Return [x, y] of the center of cell containing provided text 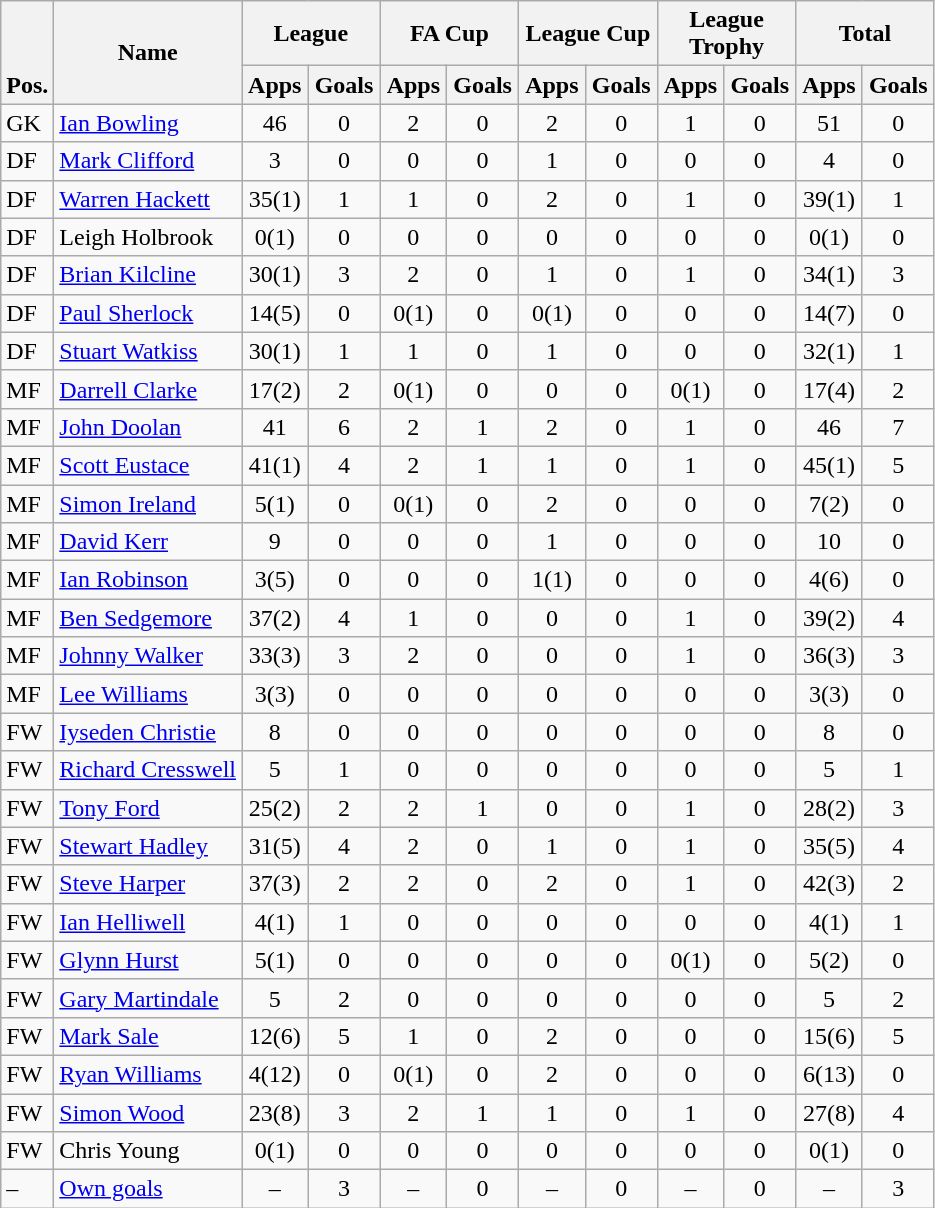
Name [148, 52]
Ian Bowling [148, 123]
42(3) [830, 884]
5(2) [830, 960]
32(1) [830, 351]
Scott Eustace [148, 465]
12(6) [276, 1036]
Darrell Clarke [148, 389]
Own goals [148, 1189]
6(13) [830, 1074]
Simon Wood [148, 1113]
35(1) [276, 199]
David Kerr [148, 542]
Leigh Holbrook [148, 237]
17(4) [830, 389]
Stuart Watkiss [148, 351]
GK [28, 123]
4(6) [830, 580]
Ian Robinson [148, 580]
Gary Martindale [148, 998]
Simon Ireland [148, 503]
Steve Harper [148, 884]
Ryan Williams [148, 1074]
Ian Helliwell [148, 922]
10 [830, 542]
36(3) [830, 656]
14(5) [276, 313]
3(5) [276, 580]
39(1) [830, 199]
17(2) [276, 389]
Ben Sedgemore [148, 618]
Iyseden Christie [148, 732]
Paul Sherlock [148, 313]
23(8) [276, 1113]
9 [276, 542]
League Cup [588, 34]
37(3) [276, 884]
Mark Sale [148, 1036]
League Trophy [726, 34]
Chris Young [148, 1151]
14(7) [830, 313]
Lee Williams [148, 694]
Warren Hackett [148, 199]
31(5) [276, 846]
7 [898, 427]
Stewart Hadley [148, 846]
7(2) [830, 503]
Richard Cresswell [148, 770]
Johnny Walker [148, 656]
1(1) [552, 580]
Tony Ford [148, 808]
34(1) [830, 275]
4(12) [276, 1074]
Mark Clifford [148, 161]
45(1) [830, 465]
41(1) [276, 465]
6 [344, 427]
33(3) [276, 656]
League [312, 34]
FA Cup [450, 34]
51 [830, 123]
39(2) [830, 618]
John Doolan [148, 427]
35(5) [830, 846]
Glynn Hurst [148, 960]
Total [866, 34]
27(8) [830, 1113]
25(2) [276, 808]
Brian Kilcline [148, 275]
28(2) [830, 808]
Pos. [28, 52]
41 [276, 427]
37(2) [276, 618]
15(6) [830, 1036]
